Scan for the cell matching the given text and deliver its (x, y) coordinate at center. 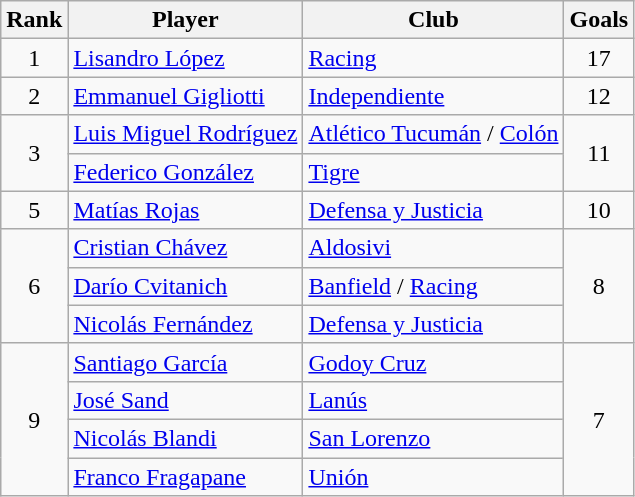
Lanús (434, 400)
Tigre (434, 172)
Nicolás Blandi (186, 438)
1 (34, 58)
Emmanuel Gigliotti (186, 96)
8 (599, 286)
Aldosivi (434, 248)
Nicolás Fernández (186, 324)
Rank (34, 20)
12 (599, 96)
6 (34, 286)
2 (34, 96)
Club (434, 20)
Racing (434, 58)
7 (599, 419)
Federico González (186, 172)
11 (599, 153)
Cristian Chávez (186, 248)
Goals (599, 20)
Atlético Tucumán / Colón (434, 134)
Unión (434, 477)
Luis Miguel Rodríguez (186, 134)
Banfield / Racing (434, 286)
5 (34, 210)
Darío Cvitanich (186, 286)
Lisandro López (186, 58)
Matías Rojas (186, 210)
Player (186, 20)
Franco Fragapane (186, 477)
José Sand (186, 400)
Godoy Cruz (434, 362)
10 (599, 210)
Santiago García (186, 362)
17 (599, 58)
3 (34, 153)
San Lorenzo (434, 438)
9 (34, 419)
Independiente (434, 96)
